Locate the cell with the specified text and output its [X, Y] center coordinate. 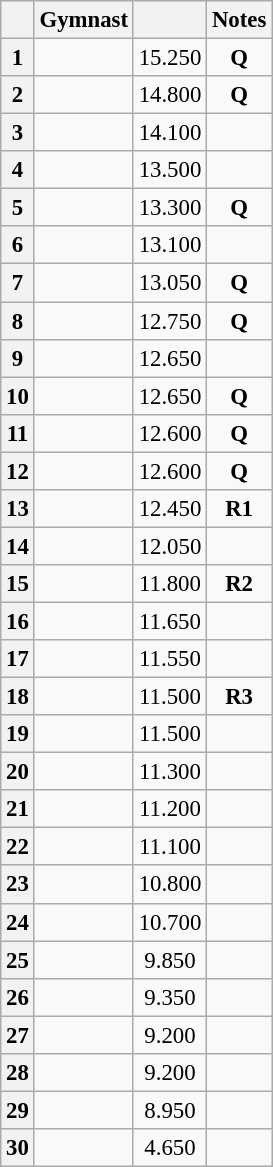
11 [18, 433]
19 [18, 734]
10 [18, 396]
2 [18, 95]
13.100 [170, 245]
26 [18, 997]
17 [18, 659]
11.300 [170, 772]
22 [18, 847]
30 [18, 1148]
4.650 [170, 1148]
23 [18, 885]
21 [18, 809]
14 [18, 546]
10.700 [170, 922]
15 [18, 584]
3 [18, 133]
14.100 [170, 133]
11.800 [170, 584]
24 [18, 922]
12.750 [170, 321]
12 [18, 471]
16 [18, 621]
10.800 [170, 885]
20 [18, 772]
7 [18, 283]
29 [18, 1110]
13.500 [170, 170]
14.800 [170, 95]
4 [18, 170]
Notes [240, 20]
13 [18, 509]
8.950 [170, 1110]
13.300 [170, 208]
27 [18, 1035]
12.050 [170, 546]
11.550 [170, 659]
18 [18, 697]
8 [18, 321]
28 [18, 1073]
R1 [240, 509]
12.450 [170, 509]
1 [18, 58]
9.350 [170, 997]
11.100 [170, 847]
R3 [240, 697]
15.250 [170, 58]
6 [18, 245]
R2 [240, 584]
9 [18, 358]
13.050 [170, 283]
11.650 [170, 621]
25 [18, 960]
9.850 [170, 960]
Gymnast [84, 20]
5 [18, 208]
11.200 [170, 809]
